For the text-containing cell, return its midpoint in (x, y) coordinate format. 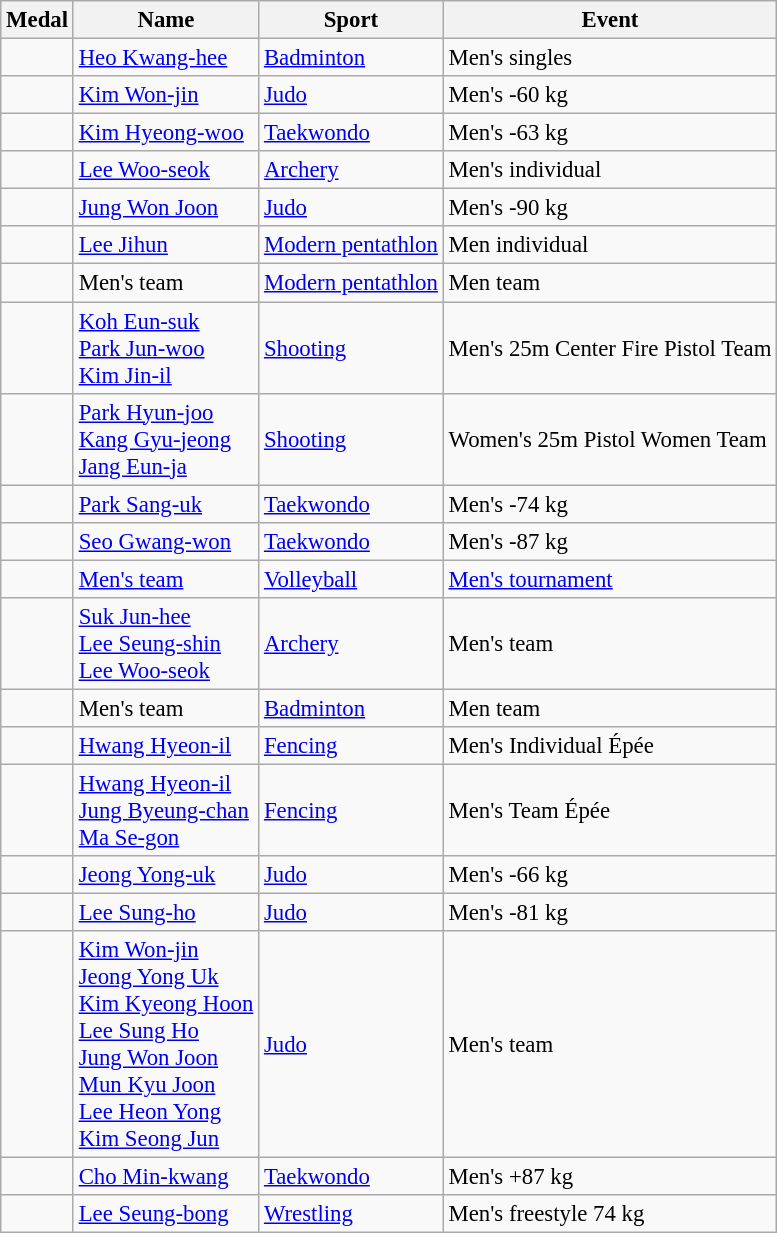
Men's 25m Center Fire Pistol Team (610, 348)
Kim Won-jin (166, 95)
Hwang Hyeon-il (166, 746)
Men's -60 kg (610, 95)
Jeong Yong-uk (166, 875)
Lee Sung-ho (166, 913)
Volleyball (352, 579)
Men's -66 kg (610, 875)
Men individual (610, 245)
Men's individual (610, 170)
Seo Gwang-won (166, 541)
Park Sang-uk (166, 504)
Name (166, 20)
Event (610, 20)
Koh Eun-sukPark Jun-wooKim Jin-il (166, 348)
Men's -81 kg (610, 913)
Sport (352, 20)
Men's -90 kg (610, 208)
Medal (38, 20)
Lee Jihun (166, 245)
Kim Hyeong-woo (166, 133)
Lee Seung-bong (166, 1214)
Park Hyun-jooKang Gyu-jeongJang Eun-ja (166, 439)
Jung Won Joon (166, 208)
Men's freestyle 74 kg (610, 1214)
Men's -87 kg (610, 541)
Men's -74 kg (610, 504)
Hwang Hyeon-ilJung Byeung-chanMa Se-gon (166, 810)
Men's tournament (610, 579)
Lee Woo-seok (166, 170)
Suk Jun-heeLee Seung-shinLee Woo-seok (166, 644)
Kim Won-jinJeong Yong UkKim Kyeong HoonLee Sung HoJung Won JoonMun Kyu JoonLee Heon YongKim Seong Jun (166, 1044)
Wrestling (352, 1214)
Men's +87 kg (610, 1177)
Women's 25m Pistol Women Team (610, 439)
Heo Kwang-hee (166, 58)
Men's Team Épée (610, 810)
Men's Individual Épée (610, 746)
Cho Min-kwang (166, 1177)
Men's -63 kg (610, 133)
Men's singles (610, 58)
